Identify which cell holds the provided text, then report its (x, y) central coordinate. 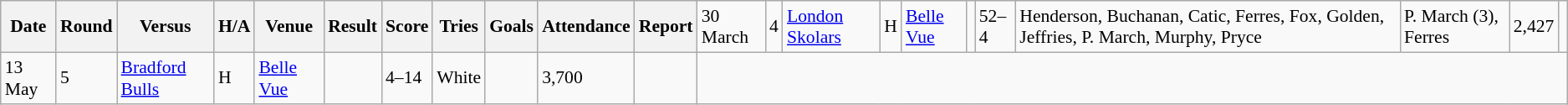
London Skolars (831, 27)
52–4 (995, 27)
Attendance (586, 27)
Date (28, 27)
Versus (166, 27)
White (458, 77)
5 (87, 77)
P. March (3), Ferres (1455, 27)
Henderson, Buchanan, Catic, Ferres, Fox, Golden, Jeffries, P. March, Murphy, Pryce (1208, 27)
Venue (289, 27)
4 (774, 27)
13 May (28, 77)
Tries (458, 27)
Goals (512, 27)
30 March (731, 27)
H/A (234, 27)
Round (87, 27)
Report (666, 27)
4–14 (406, 77)
Result (353, 27)
Bradford Bulls (166, 77)
3,700 (586, 77)
2,427 (1534, 27)
Score (406, 27)
